Scan for the cell matching the given text and deliver its (X, Y) coordinate at center. 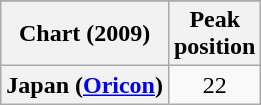
Peakposition (214, 34)
Japan (Oricon) (85, 85)
22 (214, 85)
Chart (2009) (85, 34)
